Pinpoint the cell where the given text exists, returning its (X, Y) midpoint coordinate. 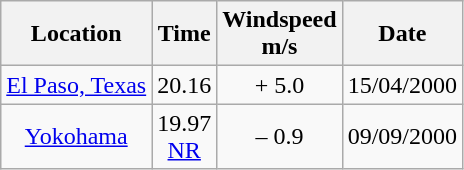
Date (402, 34)
20.16 (184, 85)
+ 5.0 (280, 85)
El Paso, Texas (76, 85)
Location (76, 34)
Yokohama (76, 136)
– 0.9 (280, 136)
09/09/2000 (402, 136)
19.97NR (184, 136)
Time (184, 34)
Windspeedm/s (280, 34)
15/04/2000 (402, 85)
